Pinpoint the cell where the given text exists, returning its (X, Y) midpoint coordinate. 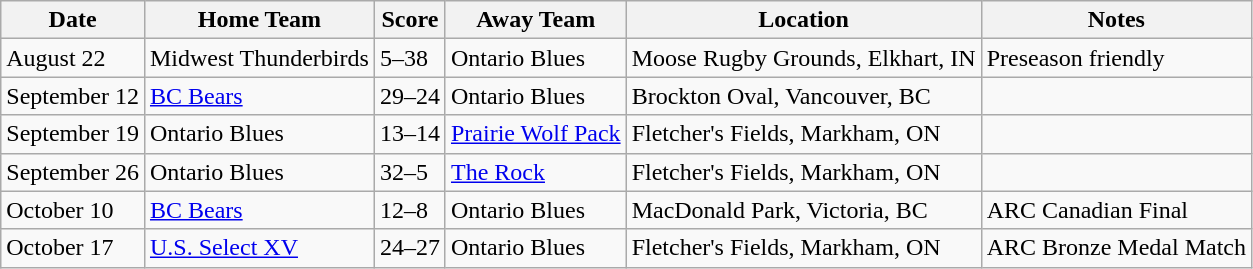
Notes (1116, 20)
Date (73, 20)
5–38 (410, 58)
MacDonald Park, Victoria, BC (804, 210)
Home Team (259, 20)
Score (410, 20)
ARC Bronze Medal Match (1116, 248)
August 22 (73, 58)
The Rock (536, 172)
October 10 (73, 210)
October 17 (73, 248)
Moose Rugby Grounds, Elkhart, IN (804, 58)
12–8 (410, 210)
Location (804, 20)
September 19 (73, 134)
13–14 (410, 134)
September 12 (73, 96)
24–27 (410, 248)
U.S. Select XV (259, 248)
Brockton Oval, Vancouver, BC (804, 96)
September 26 (73, 172)
Away Team (536, 20)
32–5 (410, 172)
Prairie Wolf Pack (536, 134)
ARC Canadian Final (1116, 210)
Midwest Thunderbirds (259, 58)
Preseason friendly (1116, 58)
29–24 (410, 96)
